Return [x, y] of the center of cell containing provided text 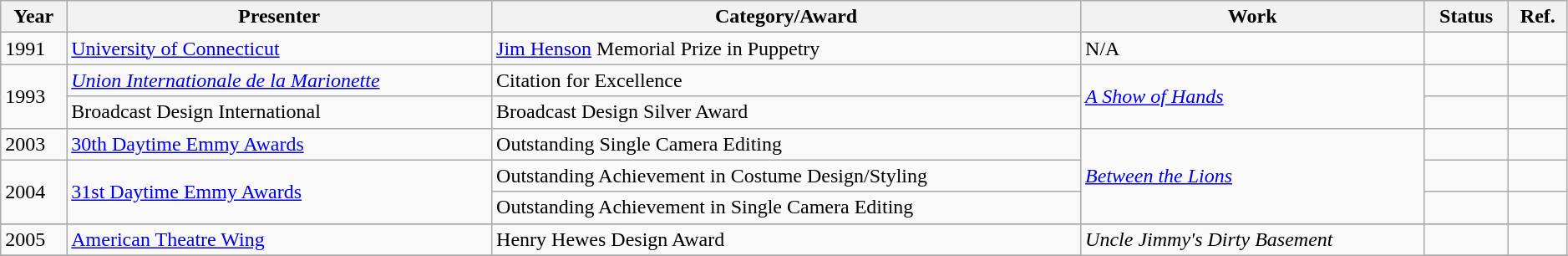
2005 [33, 239]
Presenter [279, 17]
1991 [33, 49]
University of Connecticut [279, 49]
Status [1466, 17]
Work [1253, 17]
2003 [33, 144]
Jim Henson Memorial Prize in Puppetry [787, 49]
Broadcast Design Silver Award [787, 112]
Outstanding Achievement in Single Camera Editing [787, 207]
31st Daytime Emmy Awards [279, 192]
Between the Lions [1253, 176]
Uncle Jimmy's Dirty Basement [1253, 239]
American Theatre Wing [279, 239]
Outstanding Achievement in Costume Design/Styling [787, 176]
30th Daytime Emmy Awards [279, 144]
N/A [1253, 49]
Union Internationale de la Marionette [279, 80]
1993 [33, 96]
A Show of Hands [1253, 96]
2004 [33, 192]
Outstanding Single Camera Editing [787, 144]
Henry Hewes Design Award [787, 239]
Ref. [1537, 17]
Citation for Excellence [787, 80]
Category/Award [787, 17]
Broadcast Design International [279, 112]
Year [33, 17]
